For the text-containing cell, return its midpoint in [x, y] coordinate format. 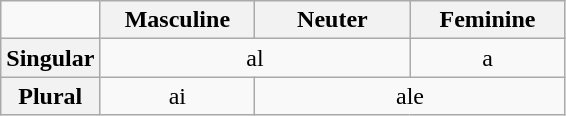
Feminine [488, 20]
Singular [50, 58]
a [488, 58]
ale [410, 96]
Masculine [178, 20]
ai [178, 96]
Plural [50, 96]
al [255, 58]
Neuter [332, 20]
